Scan for the cell matching the given text and deliver its [X, Y] coordinate at center. 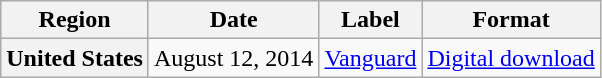
Format [511, 20]
United States [75, 58]
Vanguard [370, 58]
Date [233, 20]
August 12, 2014 [233, 58]
Digital download [511, 58]
Region [75, 20]
Label [370, 20]
